Identify which cell holds the provided text, then report its [x, y] central coordinate. 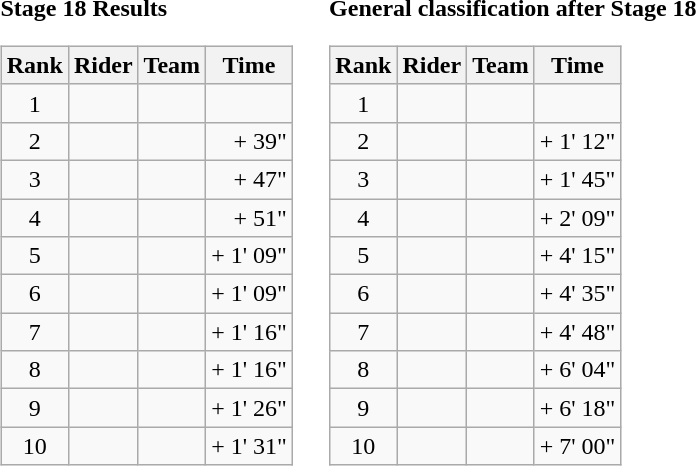
+ 1' 26" [250, 408]
+ 39" [250, 141]
+ 4' 35" [578, 294]
+ 47" [250, 179]
+ 51" [250, 217]
+ 6' 04" [578, 370]
+ 1' 31" [250, 446]
+ 1' 45" [578, 179]
+ 4' 15" [578, 256]
+ 7' 00" [578, 446]
+ 2' 09" [578, 217]
+ 4' 48" [578, 332]
+ 1' 12" [578, 141]
+ 6' 18" [578, 408]
